Detect which cell encompasses the target text, then output its [X, Y] center coordinate. 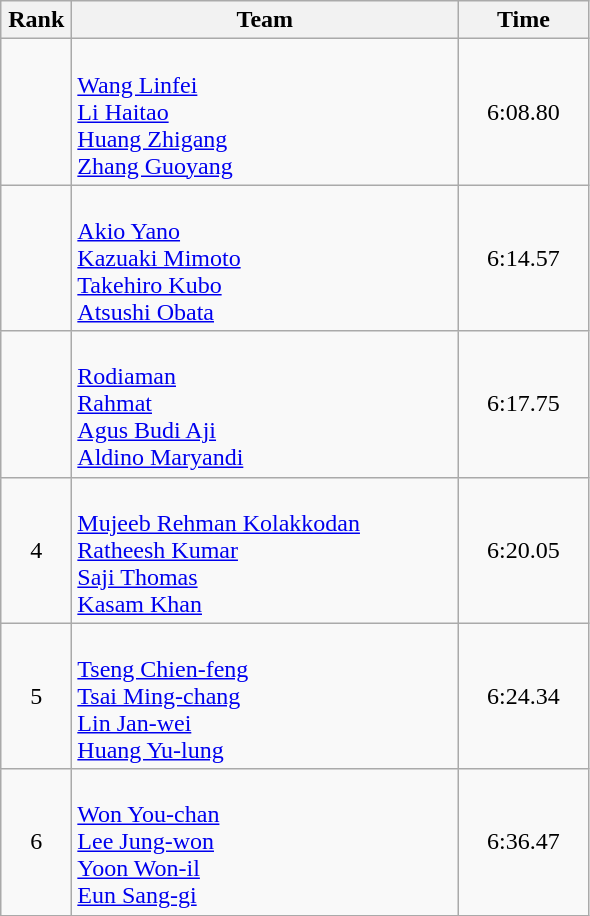
Rank [36, 20]
Won You-chanLee Jung-wonYoon Won-ilEun Sang-gi [265, 842]
6:14.57 [524, 258]
5 [36, 696]
Time [524, 20]
6:08.80 [524, 112]
Tseng Chien-fengTsai Ming-changLin Jan-weiHuang Yu-lung [265, 696]
6:20.05 [524, 550]
6:36.47 [524, 842]
Mujeeb Rehman KolakkodanRatheesh KumarSaji ThomasKasam Khan [265, 550]
6:17.75 [524, 404]
Akio YanoKazuaki MimotoTakehiro KuboAtsushi Obata [265, 258]
Team [265, 20]
RodiamanRahmatAgus Budi AjiAldino Maryandi [265, 404]
6:24.34 [524, 696]
4 [36, 550]
Wang LinfeiLi HaitaoHuang ZhigangZhang Guoyang [265, 112]
6 [36, 842]
